Find where the given text appears and provide that cell's center as (X, Y) coordinate. 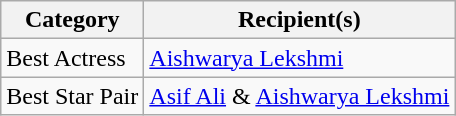
Aishwarya Lekshmi (300, 58)
Category (72, 20)
Asif Ali & Aishwarya Lekshmi (300, 96)
Best Actress (72, 58)
Best Star Pair (72, 96)
Recipient(s) (300, 20)
